Output the (X, Y) coordinate of the center of the cell containing the given text.  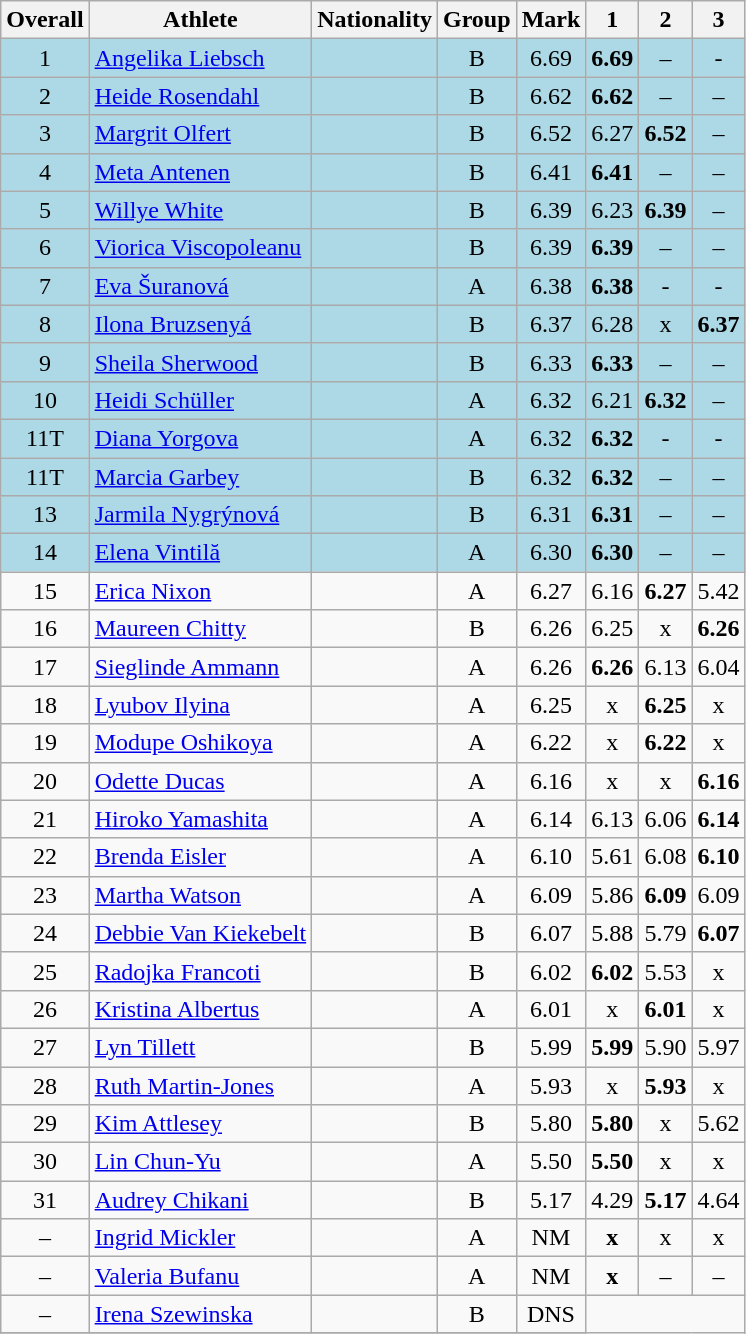
Willye White (200, 210)
Ruth Martin-Jones (200, 1085)
4 (45, 172)
Brenda Eisler (200, 857)
Kristina Albertus (200, 1009)
4.64 (718, 1200)
29 (45, 1124)
Modupe Oshikoya (200, 743)
6.23 (612, 210)
5.88 (612, 933)
Marcia Garbey (200, 477)
5.42 (718, 591)
27 (45, 1047)
6.21 (612, 400)
Sieglinde Ammann (200, 667)
21 (45, 819)
DNS (551, 1314)
8 (45, 324)
6.04 (718, 667)
Nationality (375, 20)
Jarmila Nygrýnová (200, 515)
Valeria Bufanu (200, 1276)
Heidi Schüller (200, 400)
16 (45, 629)
5.86 (612, 895)
Meta Antenen (200, 172)
Irena Szewinska (200, 1314)
5.53 (666, 971)
Mark (551, 20)
Maureen Chitty (200, 629)
13 (45, 515)
Diana Yorgova (200, 438)
18 (45, 705)
6.06 (666, 819)
15 (45, 591)
Elena Vintilă (200, 553)
Heide Rosendahl (200, 96)
6.08 (666, 857)
Odette Ducas (200, 781)
14 (45, 553)
5.90 (666, 1047)
Athlete (200, 20)
Lin Chun-Yu (200, 1162)
Radojka Francoti (200, 971)
Audrey Chikani (200, 1200)
Hiroko Yamashita (200, 819)
25 (45, 971)
20 (45, 781)
5.62 (718, 1124)
30 (45, 1162)
10 (45, 400)
5 (45, 210)
6.28 (612, 324)
23 (45, 895)
Kim Attlesey (200, 1124)
Erica Nixon (200, 591)
24 (45, 933)
Margrit Olfert (200, 134)
Martha Watson (200, 895)
7 (45, 286)
Eva Šuranová (200, 286)
19 (45, 743)
Sheila Sherwood (200, 362)
Group (476, 20)
Angelika Liebsch (200, 58)
22 (45, 857)
Ilona Bruzsenyá (200, 324)
4.29 (612, 1200)
Overall (45, 20)
Lyn Tillett (200, 1047)
5.61 (612, 857)
5.79 (666, 933)
Debbie Van Kiekebelt (200, 933)
Lyubov Ilyina (200, 705)
Viorica Viscopoleanu (200, 248)
26 (45, 1009)
31 (45, 1200)
6 (45, 248)
Ingrid Mickler (200, 1238)
17 (45, 667)
5.97 (718, 1047)
9 (45, 362)
28 (45, 1085)
